Find where the given text appears and provide that cell's center as [X, Y] coordinate. 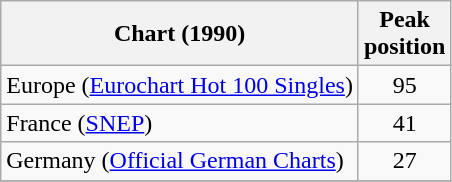
Chart (1990) [180, 34]
Europe (Eurochart Hot 100 Singles) [180, 85]
95 [404, 85]
France (SNEP) [180, 123]
Peakposition [404, 34]
27 [404, 161]
Germany (Official German Charts) [180, 161]
41 [404, 123]
